Provide the [X, Y] coordinate of the cell's center where the given text is located.  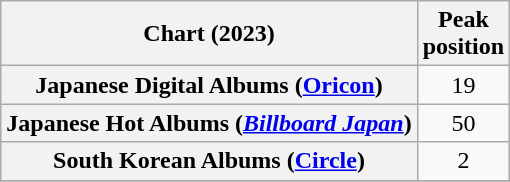
Japanese Hot Albums (Billboard Japan) [209, 123]
Peakposition [463, 34]
2 [463, 161]
South Korean Albums (Circle) [209, 161]
19 [463, 85]
50 [463, 123]
Chart (2023) [209, 34]
Japanese Digital Albums (Oricon) [209, 85]
